Pinpoint the cell where the given text exists, returning its (X, Y) midpoint coordinate. 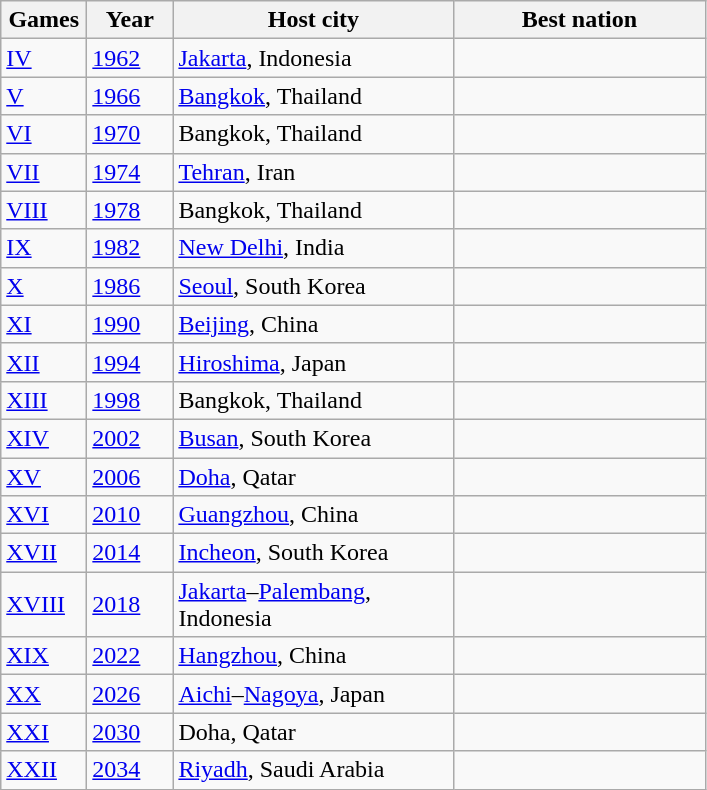
1982 (130, 248)
Hiroshima, Japan (314, 362)
Hangzhou, China (314, 656)
Best nation (580, 20)
Busan, South Korea (314, 438)
1990 (130, 324)
IX (44, 248)
1986 (130, 286)
Jakarta, Indonesia (314, 58)
2030 (130, 732)
V (44, 96)
1974 (130, 172)
Year (130, 20)
XXI (44, 732)
Beijing, China (314, 324)
XV (44, 477)
1970 (130, 134)
1966 (130, 96)
2018 (130, 604)
XVIII (44, 604)
XIX (44, 656)
Host city (314, 20)
Seoul, South Korea (314, 286)
1978 (130, 210)
New Delhi, India (314, 248)
Jakarta–Palembang, Indonesia (314, 604)
Games (44, 20)
VIII (44, 210)
XVII (44, 553)
Incheon, South Korea (314, 553)
Tehran, Iran (314, 172)
2014 (130, 553)
XII (44, 362)
XI (44, 324)
Aichi–Nagoya, Japan (314, 694)
2010 (130, 515)
VI (44, 134)
Riyadh, Saudi Arabia (314, 770)
XIII (44, 400)
X (44, 286)
1998 (130, 400)
2006 (130, 477)
1994 (130, 362)
XXII (44, 770)
VII (44, 172)
XVI (44, 515)
2034 (130, 770)
1962 (130, 58)
XIV (44, 438)
2026 (130, 694)
IV (44, 58)
Guangzhou, China (314, 515)
XX (44, 694)
2022 (130, 656)
2002 (130, 438)
